Output the [X, Y] coordinate of the center of the cell containing the given text.  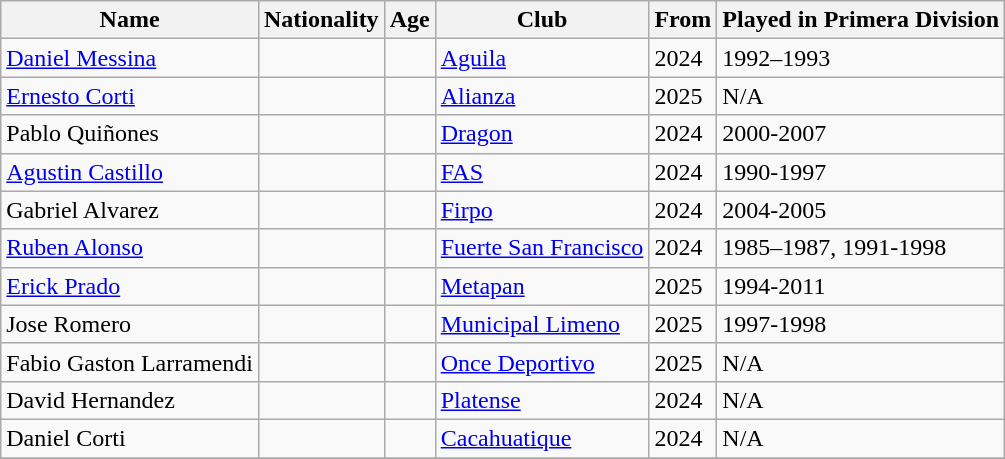
Erick Prado [130, 286]
Once Deportivo [542, 362]
Jose Romero [130, 324]
Agustin Castillo [130, 172]
David Hernandez [130, 400]
Ernesto Corti [130, 96]
Firpo [542, 210]
Dragon [542, 134]
Age [410, 20]
Name [130, 20]
Alianza [542, 96]
Pablo Quiñones [130, 134]
Cacahuatique [542, 438]
Platense [542, 400]
Fuerte San Francisco [542, 248]
1990-1997 [861, 172]
Fabio Gaston Larramendi [130, 362]
2000-2007 [861, 134]
1997-1998 [861, 324]
Daniel Corti [130, 438]
2004-2005 [861, 210]
Gabriel Alvarez [130, 210]
1985–1987, 1991-1998 [861, 248]
Daniel Messina [130, 58]
Club [542, 20]
FAS [542, 172]
Metapan [542, 286]
1992–1993 [861, 58]
Aguila [542, 58]
Played in Primera Division [861, 20]
From [683, 20]
Municipal Limeno [542, 324]
Nationality [321, 20]
1994-2011 [861, 286]
Ruben Alonso [130, 248]
